Detect which cell encompasses the target text, then output its [X, Y] center coordinate. 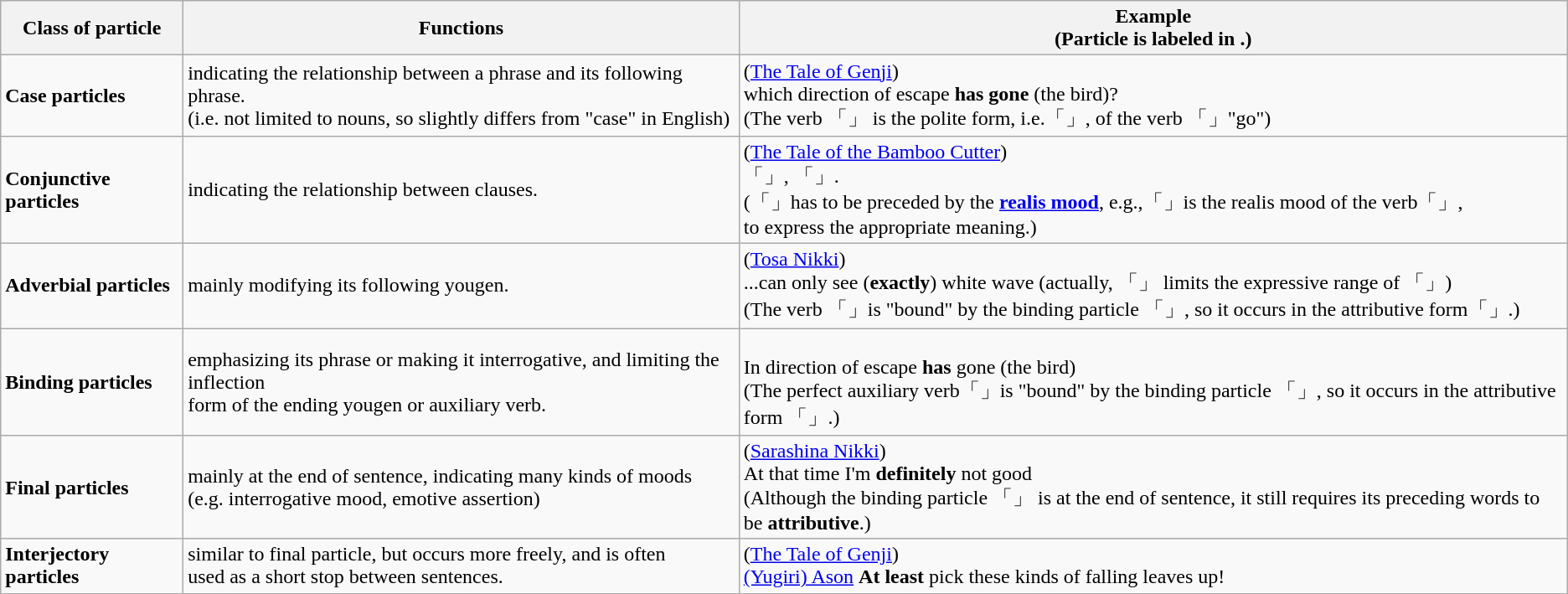
similar to final particle, but occurs more freely, and is oftenused as a short stop between sentences. [462, 566]
Interjectory particles [92, 566]
(The Tale of Genji) which direction of escape has gone (the bird)?(The verb 「」 is the polite form, i.e.「」, of the verb 「」"go") [1153, 96]
emphasizing its phrase or making it interrogative, and limiting the inflectionform of the ending yougen or auxiliary verb. [462, 382]
Class of particle [92, 28]
Final particles [92, 488]
Adverbial particles [92, 285]
Conjunctive particles [92, 189]
Functions [462, 28]
Binding particles [92, 382]
mainly modifying its following yougen. [462, 285]
indicating the relationship between clauses. [462, 189]
indicating the relationship between a phrase and its following phrase.(i.e. not limited to nouns, so slightly differs from "case" in English) [462, 96]
(The Tale of Genji)(Yugiri) Ason At least pick these kinds of falling leaves up! [1153, 566]
Case particles [92, 96]
mainly at the end of sentence, indicating many kinds of moods(e.g. interrogative mood, emotive assertion) [462, 488]
Example(Particle is labeled in .) [1153, 28]
